Scan for the cell matching the given text and deliver its [x, y] coordinate at center. 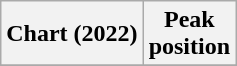
Chart (2022) [72, 34]
Peakposition [189, 34]
